Scan for the cell matching the given text and deliver its (x, y) coordinate at center. 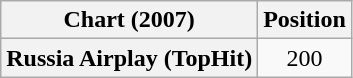
200 (305, 58)
Russia Airplay (TopHit) (130, 58)
Chart (2007) (130, 20)
Position (305, 20)
